Provide the (X, Y) coordinate of the cell's center where the given text is located.  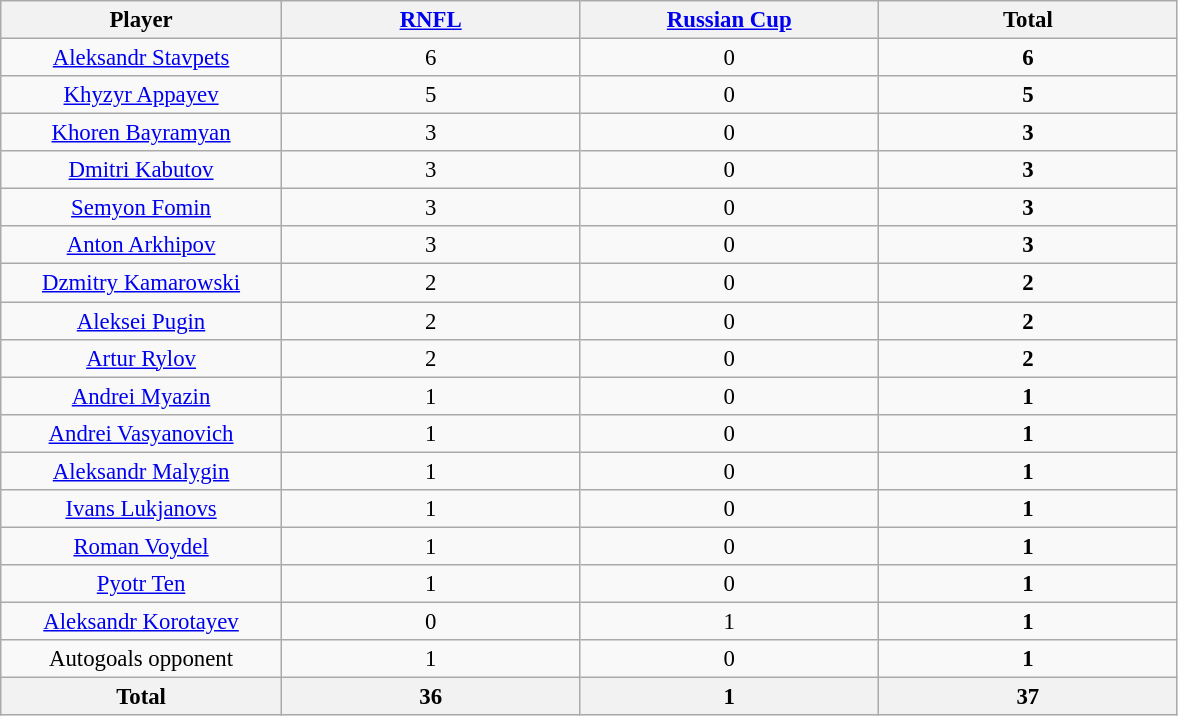
Semyon Fomin (142, 208)
Aleksei Pugin (142, 321)
Aleksandr Korotayev (142, 621)
Andrei Vasyanovich (142, 433)
Autogoals opponent (142, 659)
Player (142, 20)
Roman Voydel (142, 546)
Khyzyr Appayev (142, 95)
Aleksandr Stavpets (142, 58)
Andrei Myazin (142, 396)
Artur Rylov (142, 358)
Ivans Lukjanovs (142, 509)
Pyotr Ten (142, 584)
Aleksandr Malygin (142, 471)
36 (430, 697)
Khoren Bayramyan (142, 133)
Dzmitry Kamarowski (142, 283)
Anton Arkhipov (142, 245)
RNFL (430, 20)
Dmitri Kabutov (142, 170)
Russian Cup (730, 20)
37 (1028, 697)
